Return the (X, Y) coordinate for the center point of the cell that contains the specified text.  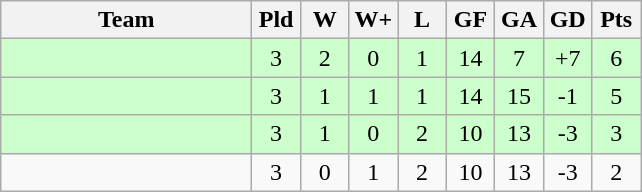
GF (470, 20)
GA (520, 20)
L (422, 20)
+7 (568, 58)
Team (126, 20)
W+ (374, 20)
-1 (568, 96)
15 (520, 96)
Pld (276, 20)
W (324, 20)
GD (568, 20)
6 (616, 58)
Pts (616, 20)
7 (520, 58)
5 (616, 96)
